Output the (x, y) coordinate of the center of the cell containing the given text.  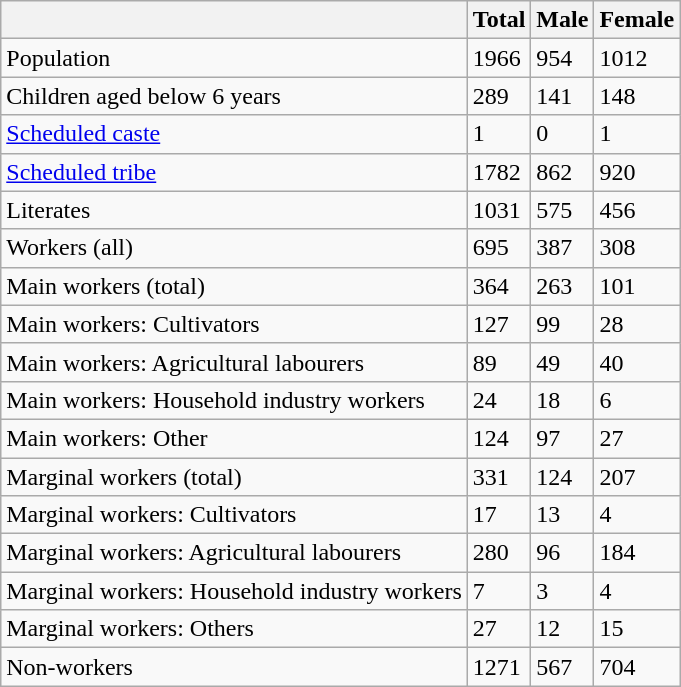
575 (562, 210)
18 (562, 400)
Male (562, 20)
Main workers: Other (234, 438)
387 (562, 248)
6 (637, 400)
49 (562, 362)
Scheduled caste (234, 134)
Main workers: Cultivators (234, 324)
97 (562, 438)
3 (562, 591)
99 (562, 324)
28 (637, 324)
263 (562, 286)
862 (562, 172)
954 (562, 58)
Marginal workers: Household industry workers (234, 591)
920 (637, 172)
Main workers: Agricultural labourers (234, 362)
Literates (234, 210)
148 (637, 96)
331 (499, 477)
Marginal workers: Others (234, 629)
456 (637, 210)
Main workers (total) (234, 286)
280 (499, 553)
1966 (499, 58)
1782 (499, 172)
Workers (all) (234, 248)
Marginal workers: Agricultural labourers (234, 553)
40 (637, 362)
89 (499, 362)
Population (234, 58)
127 (499, 324)
Marginal workers (total) (234, 477)
1012 (637, 58)
1271 (499, 667)
12 (562, 629)
7 (499, 591)
141 (562, 96)
Children aged below 6 years (234, 96)
101 (637, 286)
289 (499, 96)
15 (637, 629)
13 (562, 515)
17 (499, 515)
704 (637, 667)
24 (499, 400)
184 (637, 553)
0 (562, 134)
567 (562, 667)
Non-workers (234, 667)
Main workers: Household industry workers (234, 400)
308 (637, 248)
Total (499, 20)
207 (637, 477)
96 (562, 553)
Female (637, 20)
695 (499, 248)
364 (499, 286)
Marginal workers: Cultivators (234, 515)
Scheduled tribe (234, 172)
1031 (499, 210)
